Locate the cell with the specified text and output its (X, Y) center coordinate. 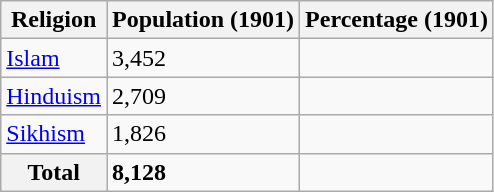
Hinduism (54, 96)
Sikhism (54, 134)
Percentage (1901) (397, 20)
8,128 (202, 172)
3,452 (202, 58)
Population (1901) (202, 20)
Religion (54, 20)
1,826 (202, 134)
2,709 (202, 96)
Islam (54, 58)
Total (54, 172)
